Return the (X, Y) coordinate for the center point of the cell that contains the specified text.  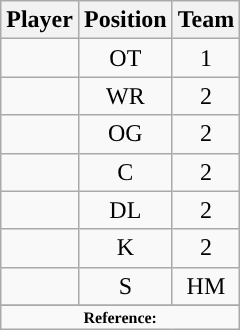
Position (125, 20)
OT (125, 58)
C (125, 172)
Reference: (120, 317)
HM (206, 286)
WR (125, 96)
Player (40, 20)
K (125, 248)
OG (125, 134)
S (125, 286)
DL (125, 210)
1 (206, 58)
Team (206, 20)
